Return the [x, y] coordinate for the center point of the cell that contains the specified text.  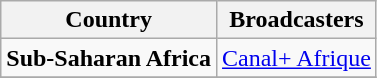
Country [109, 20]
Sub-Saharan Africa [109, 58]
Canal+ Afrique [297, 58]
Broadcasters [297, 20]
